Determine the [x, y] coordinate at the center of the cell enclosing the given text.  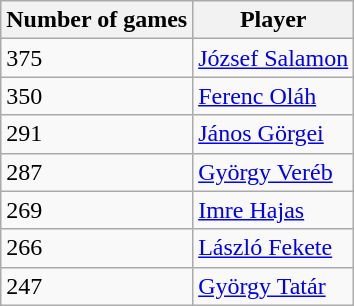
291 [97, 134]
Imre Hajas [274, 210]
György Veréb [274, 172]
266 [97, 248]
Player [274, 20]
János Görgei [274, 134]
287 [97, 172]
269 [97, 210]
József Salamon [274, 58]
Ferenc Oláh [274, 96]
Number of games [97, 20]
247 [97, 286]
László Fekete [274, 248]
375 [97, 58]
350 [97, 96]
György Tatár [274, 286]
